Identify which cell holds the provided text, then report its [x, y] central coordinate. 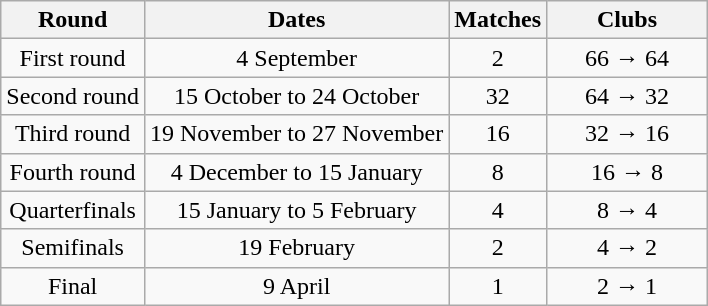
16 [498, 134]
9 April [296, 286]
4 September [296, 58]
4 → 2 [628, 248]
First round [73, 58]
32 [498, 96]
Matches [498, 20]
64 → 32 [628, 96]
Fourth round [73, 172]
15 January to 5 February [296, 210]
Final [73, 286]
15 October to 24 October [296, 96]
Clubs [628, 20]
Round [73, 20]
19 November to 27 November [296, 134]
1 [498, 286]
66 → 64 [628, 58]
Dates [296, 20]
32 → 16 [628, 134]
8 → 4 [628, 210]
8 [498, 172]
19 February [296, 248]
Third round [73, 134]
4 [498, 210]
Quarterfinals [73, 210]
16 → 8 [628, 172]
Semifinals [73, 248]
4 December to 15 January [296, 172]
2 → 1 [628, 286]
Second round [73, 96]
